Return (X, Y) of the center of cell containing provided text 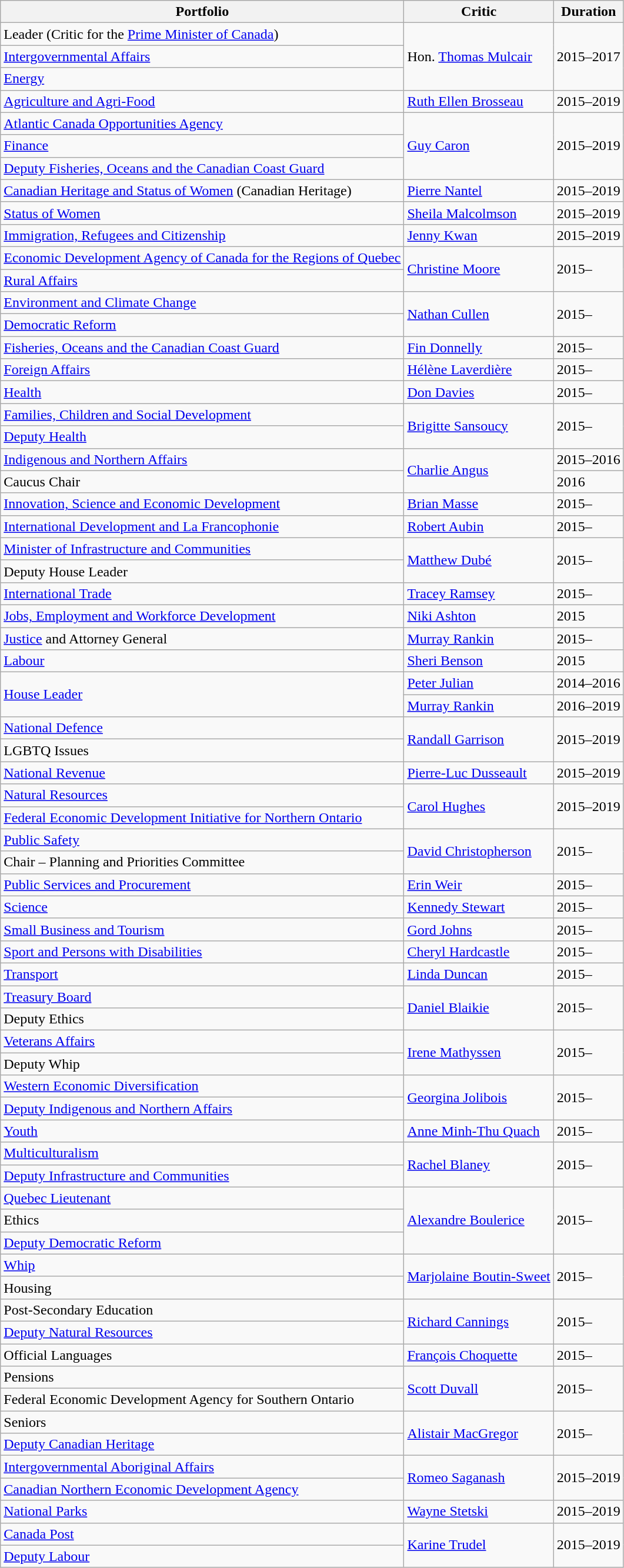
Deputy Ethics (202, 1019)
Cheryl Hardcastle (479, 952)
Guy Caron (479, 146)
Whip (202, 1265)
Rural Affairs (202, 281)
Canada Post (202, 1534)
François Choquette (479, 1355)
Deputy Labour (202, 1556)
Deputy Democratic Reform (202, 1243)
Tracey Ramsey (479, 593)
Niki Ashton (479, 616)
Status of Women (202, 213)
Science (202, 907)
Caucus Chair (202, 482)
2015–2016 (588, 459)
Federal Economic Development Agency for Southern Ontario (202, 1400)
Leader (Critic for the Prime Minister of Canada) (202, 34)
Canadian Northern Economic Development Agency (202, 1489)
David Christopherson (479, 851)
Marjolaine Boutin-Sweet (479, 1276)
Alistair MacGregor (479, 1433)
2016–2019 (588, 706)
Jobs, Employment and Workforce Development (202, 616)
Sport and Persons with Disabilities (202, 952)
International Trade (202, 593)
Finance (202, 146)
Jenny Kwan (479, 235)
Small Business and Tourism (202, 929)
Irene Mathyssen (479, 1053)
Intergovernmental Aboriginal Affairs (202, 1467)
Natural Resources (202, 795)
2015–2017 (588, 56)
Ruth Ellen Brosseau (479, 101)
Duration (588, 12)
Deputy Health (202, 437)
Deputy Natural Resources (202, 1332)
Minister of Infrastructure and Communities (202, 549)
Pierre Nantel (479, 191)
Wayne Stetski (479, 1512)
Pensions (202, 1377)
Fisheries, Oceans and the Canadian Coast Guard (202, 348)
Deputy House Leader (202, 571)
Brian Masse (479, 504)
Transport (202, 974)
Public Safety (202, 840)
Treasury Board (202, 997)
Randall Garrison (479, 739)
Matthew Dubé (479, 560)
Canadian Heritage and Status of Women (Canadian Heritage) (202, 191)
Deputy Canadian Heritage (202, 1444)
House Leader (202, 695)
Veterans Affairs (202, 1042)
Anne Minh-Thu Quach (479, 1131)
Deputy Whip (202, 1064)
Scott Duvall (479, 1389)
Hon. Thomas Mulcair (479, 56)
Post-Secondary Education (202, 1310)
Richard Cannings (479, 1321)
Democratic Reform (202, 325)
Pierre-Luc Dusseault (479, 773)
Public Services and Procurement (202, 885)
Christine Moore (479, 269)
Housing (202, 1287)
Federal Economic Development Initiative for Northern Ontario (202, 818)
2014–2016 (588, 683)
Erin Weir (479, 885)
Official Languages (202, 1355)
Chair – Planning and Priorities Committee (202, 862)
Brigitte Sansoucy (479, 426)
Energy (202, 79)
Deputy Fisheries, Oceans and the Canadian Coast Guard (202, 168)
LGBTQ Issues (202, 750)
Justice and Attorney General (202, 638)
Environment and Climate Change (202, 303)
Portfolio (202, 12)
Labour (202, 661)
Sheila Malcolmson (479, 213)
National Defence (202, 728)
Daniel Blaikie (479, 1008)
Ethics (202, 1220)
2016 (588, 482)
Agriculture and Agri-Food (202, 101)
Quebec Lieutenant (202, 1198)
Nathan Cullen (479, 314)
Charlie Angus (479, 471)
National Revenue (202, 773)
Linda Duncan (479, 974)
Carol Hughes (479, 806)
Indigenous and Northern Affairs (202, 459)
Kennedy Stewart (479, 907)
Deputy Infrastructure and Communities (202, 1176)
Foreign Affairs (202, 370)
Immigration, Refugees and Citizenship (202, 235)
Karine Trudel (479, 1545)
Innovation, Science and Economic Development (202, 504)
Multiculturalism (202, 1153)
Seniors (202, 1422)
Families, Children and Social Development (202, 415)
Western Economic Diversification (202, 1086)
Romeo Saganash (479, 1478)
Hélène Laverdière (479, 370)
Youth (202, 1131)
Robert Aubin (479, 526)
Deputy Indigenous and Northern Affairs (202, 1109)
International Development and La Francophonie (202, 526)
Sheri Benson (479, 661)
Fin Donnelly (479, 348)
Atlantic Canada Opportunities Agency (202, 124)
Gord Johns (479, 929)
Don Davies (479, 392)
Peter Julian (479, 683)
Health (202, 392)
Alexandre Boulerice (479, 1220)
National Parks (202, 1512)
Economic Development Agency of Canada for the Regions of Quebec (202, 258)
Intergovernmental Affairs (202, 56)
Georgina Jolibois (479, 1097)
Critic (479, 12)
Rachel Blaney (479, 1165)
